Determine the (x, y) coordinate at the center of the cell enclosing the given text.  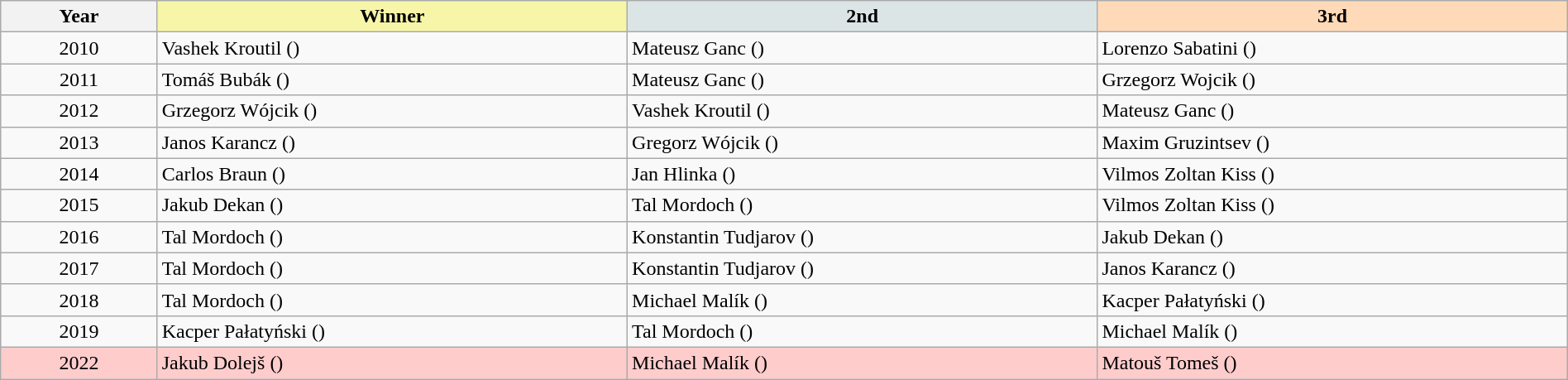
2014 (79, 174)
2012 (79, 111)
Year (79, 17)
2017 (79, 268)
2019 (79, 331)
Lorenzo Sabatini () (1332, 48)
2015 (79, 205)
2013 (79, 142)
2018 (79, 300)
Grzegorz Wojcik () (1332, 79)
Jan Hlinka () (863, 174)
2011 (79, 79)
Gregorz Wójcik () (863, 142)
Jakub Dolejš () (392, 363)
2022 (79, 363)
Matouš Tomeš () (1332, 363)
Carlos Braun () (392, 174)
2016 (79, 237)
3rd (1332, 17)
Maxim Gruzintsev () (1332, 142)
Grzegorz Wójcik () (392, 111)
2nd (863, 17)
Winner (392, 17)
Tomáš Bubák () (392, 79)
2010 (79, 48)
